Find where the given text appears and provide that cell's center as (x, y) coordinate. 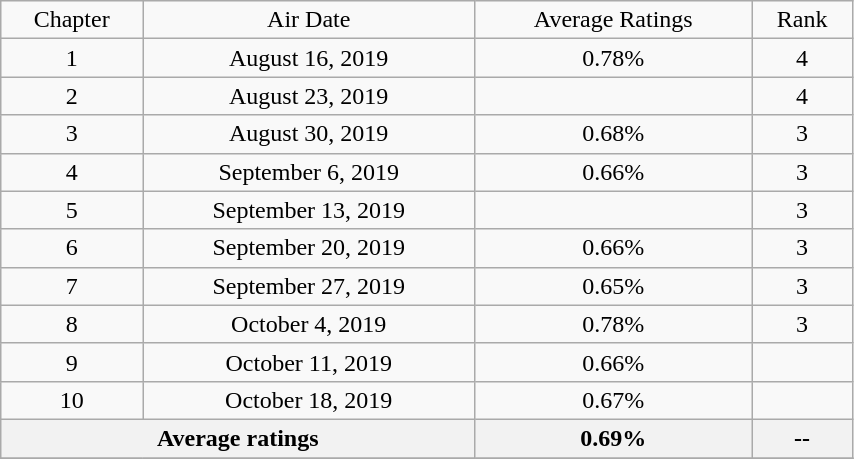
5 (72, 210)
September 20, 2019 (309, 248)
8 (72, 324)
Air Date (309, 20)
Chapter (72, 20)
Average ratings (238, 438)
September 6, 2019 (309, 172)
2 (72, 96)
Average Ratings (614, 20)
9 (72, 362)
0.68% (614, 134)
6 (72, 248)
August 23, 2019 (309, 96)
0.69% (614, 438)
August 30, 2019 (309, 134)
Rank (802, 20)
August 16, 2019 (309, 58)
7 (72, 286)
September 27, 2019 (309, 286)
October 18, 2019 (309, 400)
0.67% (614, 400)
1 (72, 58)
0.65% (614, 286)
-- (802, 438)
September 13, 2019 (309, 210)
October 11, 2019 (309, 362)
October 4, 2019 (309, 324)
10 (72, 400)
